Return [x, y] of the center of cell containing provided text 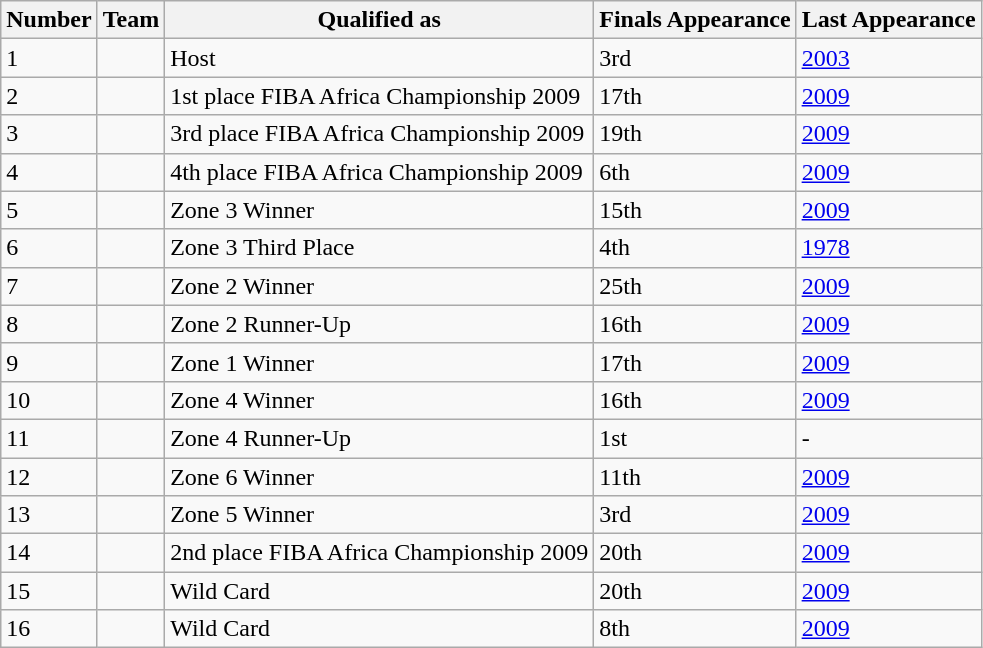
Number [49, 20]
11th [695, 477]
8th [695, 629]
Finals Appearance [695, 20]
Qualified as [380, 20]
Zone 4 Runner-Up [380, 438]
4 [49, 172]
1st [695, 438]
15 [49, 591]
25th [695, 286]
13 [49, 515]
19th [695, 134]
7 [49, 286]
15th [695, 210]
Zone 2 Winner [380, 286]
6 [49, 248]
5 [49, 210]
12 [49, 477]
Zone 3 Third Place [380, 248]
Zone 2 Runner-Up [380, 324]
4th [695, 248]
8 [49, 324]
- [888, 438]
10 [49, 400]
Zone 5 Winner [380, 515]
1 [49, 58]
11 [49, 438]
Zone 6 Winner [380, 477]
2 [49, 96]
6th [695, 172]
Last Appearance [888, 20]
2nd place FIBA Africa Championship 2009 [380, 553]
1st place FIBA Africa Championship 2009 [380, 96]
9 [49, 362]
Zone 4 Winner [380, 400]
14 [49, 553]
Host [380, 58]
16 [49, 629]
2003 [888, 58]
Zone 1 Winner [380, 362]
3 [49, 134]
4th place FIBA Africa Championship 2009 [380, 172]
1978 [888, 248]
Zone 3 Winner [380, 210]
Team [131, 20]
3rd place FIBA Africa Championship 2009 [380, 134]
